Identify which cell holds the provided text, then report its (X, Y) central coordinate. 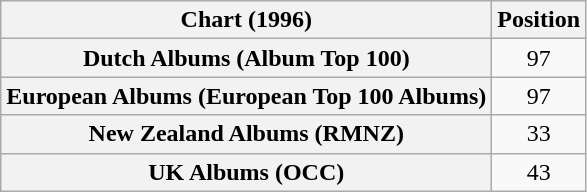
UK Albums (OCC) (246, 172)
43 (539, 172)
33 (539, 134)
Chart (1996) (246, 20)
Dutch Albums (Album Top 100) (246, 58)
New Zealand Albums (RMNZ) (246, 134)
European Albums (European Top 100 Albums) (246, 96)
Position (539, 20)
